Pinpoint the cell where the given text exists, returning its (X, Y) midpoint coordinate. 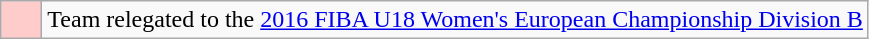
Team relegated to the 2016 FIBA U18 Women's European Championship Division B (456, 20)
